From the cell containing the given text, extract its center point as [x, y] coordinate. 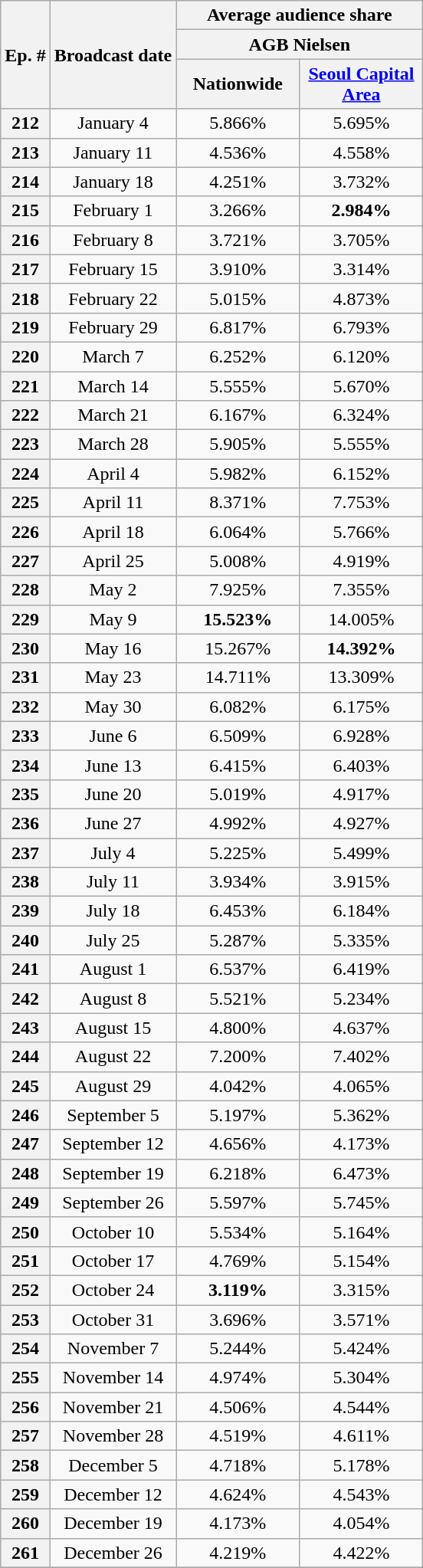
April 4 [113, 474]
4.656% [238, 1144]
March 7 [113, 356]
219 [25, 327]
246 [25, 1115]
7.200% [238, 1057]
6.928% [362, 736]
4.544% [362, 1407]
245 [25, 1086]
September 5 [113, 1115]
250 [25, 1232]
4.718% [238, 1465]
5.335% [362, 940]
214 [25, 182]
6.064% [238, 532]
216 [25, 240]
4.992% [238, 823]
February 29 [113, 327]
3.696% [238, 1319]
December 26 [113, 1553]
February 8 [113, 240]
January 18 [113, 182]
14.711% [238, 677]
7.753% [362, 503]
August 8 [113, 999]
October 17 [113, 1261]
247 [25, 1144]
February 22 [113, 298]
6.419% [362, 969]
253 [25, 1319]
4.519% [238, 1436]
Seoul Capital Area [362, 84]
March 21 [113, 415]
June 27 [113, 823]
5.521% [238, 999]
3.934% [238, 882]
213 [25, 153]
4.927% [362, 823]
4.624% [238, 1494]
June 20 [113, 794]
July 18 [113, 911]
237 [25, 853]
6.453% [238, 911]
March 28 [113, 444]
December 19 [113, 1524]
4.611% [362, 1436]
5.287% [238, 940]
Average audience share [300, 15]
249 [25, 1202]
222 [25, 415]
241 [25, 969]
255 [25, 1378]
225 [25, 503]
15.267% [238, 648]
6.793% [362, 327]
5.154% [362, 1261]
6.403% [362, 765]
4.974% [238, 1378]
6.473% [362, 1173]
8.371% [238, 503]
3.721% [238, 240]
March 14 [113, 385]
254 [25, 1349]
July 4 [113, 853]
Broadcast date [113, 55]
October 10 [113, 1232]
April 18 [113, 532]
4.042% [238, 1086]
220 [25, 356]
6.252% [238, 356]
256 [25, 1407]
226 [25, 532]
5.178% [362, 1465]
235 [25, 794]
2.984% [362, 211]
5.225% [238, 853]
April 25 [113, 561]
240 [25, 940]
5.766% [362, 532]
6.082% [238, 707]
Nationwide [238, 84]
May 30 [113, 707]
July 25 [113, 940]
3.266% [238, 211]
5.164% [362, 1232]
4.769% [238, 1261]
251 [25, 1261]
4.873% [362, 298]
5.670% [362, 385]
4.800% [238, 1028]
5.499% [362, 853]
5.695% [362, 123]
6.817% [238, 327]
248 [25, 1173]
6.509% [238, 736]
May 23 [113, 677]
August 15 [113, 1028]
14.005% [362, 619]
221 [25, 385]
4.536% [238, 153]
259 [25, 1494]
6.175% [362, 707]
August 1 [113, 969]
5.304% [362, 1378]
13.309% [362, 677]
239 [25, 911]
January 11 [113, 153]
4.917% [362, 794]
5.015% [238, 298]
4.637% [362, 1028]
5.362% [362, 1115]
257 [25, 1436]
5.905% [238, 444]
November 14 [113, 1378]
November 21 [113, 1407]
3.915% [362, 882]
234 [25, 765]
May 16 [113, 648]
4.422% [362, 1553]
6.537% [238, 969]
6.167% [238, 415]
6.152% [362, 474]
238 [25, 882]
5.745% [362, 1202]
258 [25, 1465]
244 [25, 1057]
4.054% [362, 1524]
5.866% [238, 123]
14.392% [362, 648]
7.355% [362, 590]
September 19 [113, 1173]
January 4 [113, 123]
6.184% [362, 911]
3.732% [362, 182]
3.315% [362, 1290]
4.251% [238, 182]
Ep. # [25, 55]
6.324% [362, 415]
229 [25, 619]
224 [25, 474]
231 [25, 677]
4.558% [362, 153]
215 [25, 211]
November 28 [113, 1436]
4.919% [362, 561]
232 [25, 707]
230 [25, 648]
242 [25, 999]
223 [25, 444]
October 24 [113, 1290]
261 [25, 1553]
February 1 [113, 211]
5.197% [238, 1115]
252 [25, 1290]
233 [25, 736]
7.925% [238, 590]
5.534% [238, 1232]
September 12 [113, 1144]
5.019% [238, 794]
February 15 [113, 269]
5.244% [238, 1349]
5.234% [362, 999]
3.571% [362, 1319]
May 9 [113, 619]
4.543% [362, 1494]
218 [25, 298]
243 [25, 1028]
October 31 [113, 1319]
5.982% [238, 474]
236 [25, 823]
6.415% [238, 765]
7.402% [362, 1057]
5.597% [238, 1202]
4.065% [362, 1086]
November 7 [113, 1349]
6.218% [238, 1173]
AGB Nielsen [300, 44]
3.119% [238, 1290]
June 6 [113, 736]
3.910% [238, 269]
August 29 [113, 1086]
4.506% [238, 1407]
260 [25, 1524]
227 [25, 561]
June 13 [113, 765]
228 [25, 590]
April 11 [113, 503]
December 12 [113, 1494]
3.314% [362, 269]
September 26 [113, 1202]
August 22 [113, 1057]
6.120% [362, 356]
5.424% [362, 1349]
15.523% [238, 619]
July 11 [113, 882]
December 5 [113, 1465]
212 [25, 123]
May 2 [113, 590]
217 [25, 269]
5.008% [238, 561]
3.705% [362, 240]
4.219% [238, 1553]
